Extract the (x, y) coordinate from the center of the cell holding the provided text.  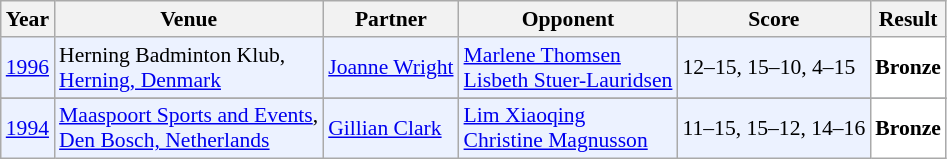
1996 (28, 68)
Marlene Thomsen Lisbeth Stuer-Lauridsen (568, 68)
Herning Badminton Klub,Herning, Denmark (188, 68)
Maaspoort Sports and Events,Den Bosch, Netherlands (188, 128)
12–15, 15–10, 4–15 (774, 68)
Venue (188, 19)
Year (28, 19)
11–15, 15–12, 14–16 (774, 128)
Lim Xiaoqing Christine Magnusson (568, 128)
1994 (28, 128)
Gillian Clark (390, 128)
Opponent (568, 19)
Joanne Wright (390, 68)
Result (908, 19)
Partner (390, 19)
Score (774, 19)
